Detect which cell encompasses the target text, then output its (x, y) center coordinate. 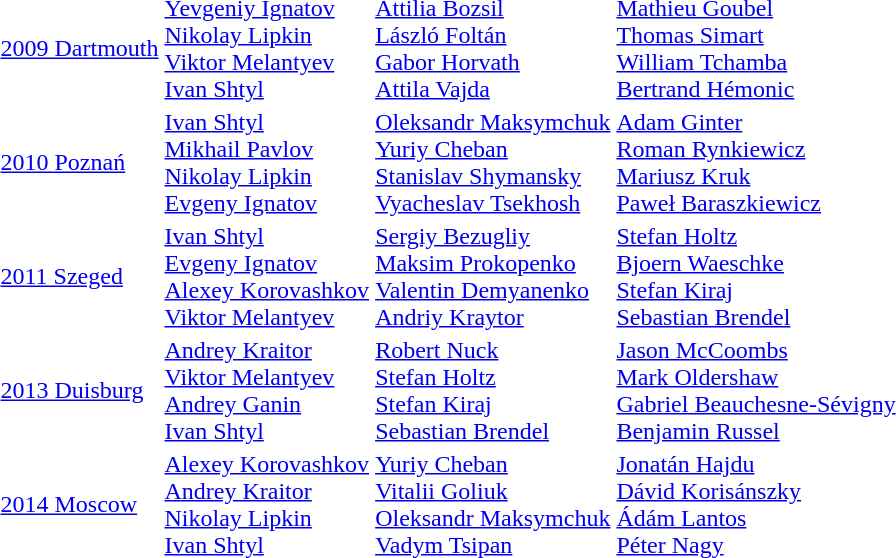
Sergiy BezugliyMaksim ProkopenkoValentin DemyanenkoAndriy Kraytor (493, 276)
Robert NuckStefan HoltzStefan KirajSebastian Brendel (493, 390)
Andrey KraitorViktor MelantyevAndrey GaninIvan Shtyl (267, 390)
Ivan ShtylMikhail PavlovNikolay LipkinEvgeny Ignatov (267, 162)
Ivan ShtylEvgeny IgnatovAlexey KorovashkovViktor Melantyev (267, 276)
Oleksandr MaksymchukYuriy ChebanStanislav ShymanskyVyacheslav Tsekhosh (493, 162)
